Locate the cell with the specified text and output its (X, Y) center coordinate. 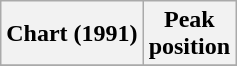
Chart (1991) (72, 34)
Peakposition (189, 34)
